Pinpoint the cell where the given text exists, returning its [X, Y] midpoint coordinate. 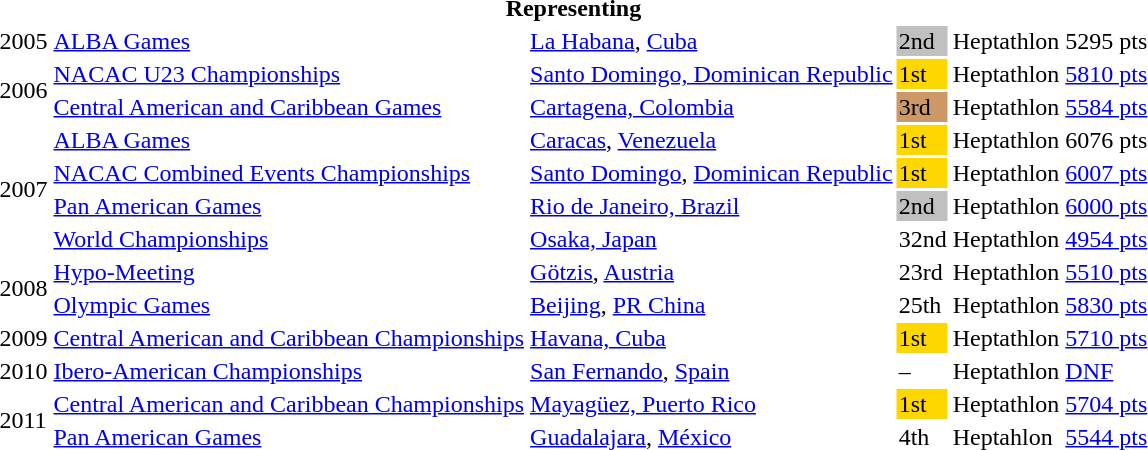
3rd [922, 107]
Central American and Caribbean Games [289, 107]
25th [922, 305]
Mayagüez, Puerto Rico [712, 404]
Götzis, Austria [712, 272]
– [922, 371]
NACAC U23 Championships [289, 74]
Beijing, PR China [712, 305]
32nd [922, 239]
La Habana, Cuba [712, 41]
San Fernando, Spain [712, 371]
Caracas, Venezuela [712, 140]
Havana, Cuba [712, 338]
Ibero-American Championships [289, 371]
Pan American Games [289, 206]
Hypo-Meeting [289, 272]
World Championships [289, 239]
Cartagena, Colombia [712, 107]
Osaka, Japan [712, 239]
NACAC Combined Events Championships [289, 173]
23rd [922, 272]
Olympic Games [289, 305]
Rio de Janeiro, Brazil [712, 206]
